Detect which cell encompasses the target text, then output its [X, Y] center coordinate. 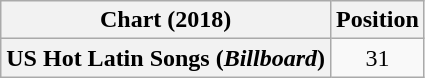
Chart (2018) [166, 20]
US Hot Latin Songs (Billboard) [166, 58]
31 [378, 58]
Position [378, 20]
